Capture the cell that displays the provided text and extract its (X, Y) central coordinate. 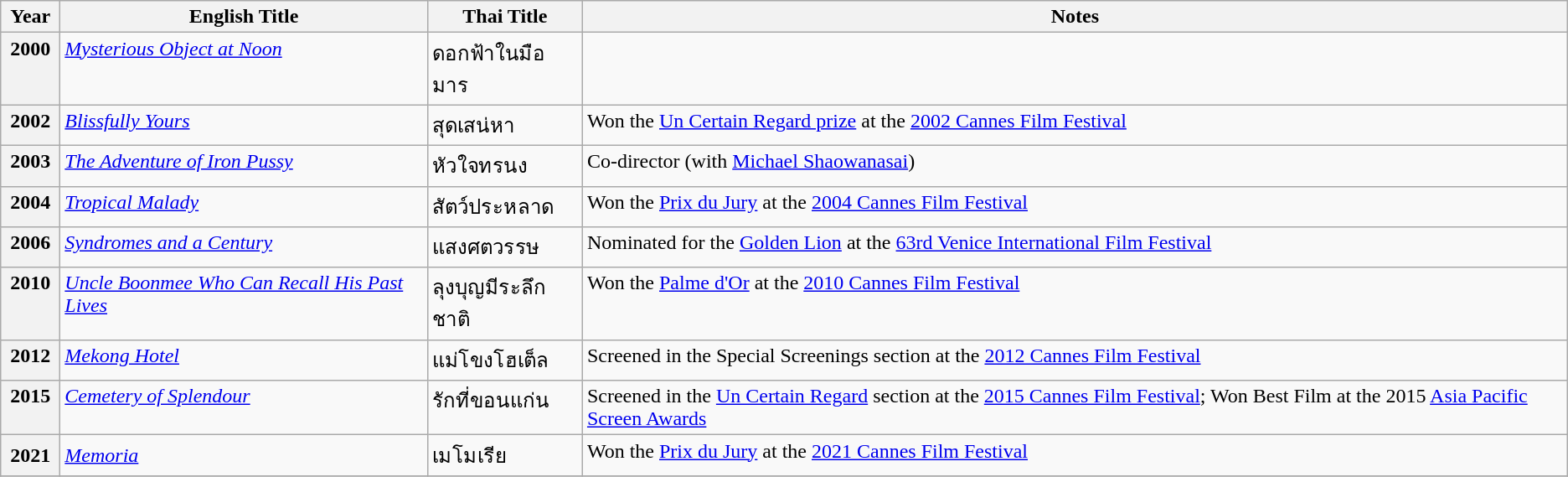
แม่โขงโฮเต็ล (504, 360)
Nominated for the Golden Lion at the 63rd Venice International Film Festival (1075, 248)
2012 (30, 360)
Year (30, 17)
รักที่ขอนแก่น (504, 407)
Mekong Hotel (244, 360)
สุดเสน่หา (504, 126)
Memoria (244, 456)
2003 (30, 166)
สัตว์ประหลาด (504, 206)
2010 (30, 303)
Thai Title (504, 17)
Won the Palme d'Or at the 2010 Cannes Film Festival (1075, 303)
Tropical Malady (244, 206)
2015 (30, 407)
2002 (30, 126)
Co-director (with Michael Shaowanasai) (1075, 166)
Cemetery of Splendour (244, 407)
Syndromes and a Century (244, 248)
เมโมเรีย (504, 456)
Mysterious Object at Noon (244, 69)
Won the Prix du Jury at the 2004 Cannes Film Festival (1075, 206)
Notes (1075, 17)
The Adventure of Iron Pussy (244, 166)
Blissfully Yours (244, 126)
2004 (30, 206)
2000 (30, 69)
ลุงบุญมีระลึกชาติ (504, 303)
2021 (30, 456)
English Title (244, 17)
Won the Prix du Jury at the 2021 Cannes Film Festival (1075, 456)
Uncle Boonmee Who Can Recall His Past Lives (244, 303)
Screened in the Special Screenings section at the 2012 Cannes Film Festival (1075, 360)
2006 (30, 248)
ดอกฟ้าในมือมาร (504, 69)
หัวใจทรนง (504, 166)
Won the Un Certain Regard prize at the 2002 Cannes Film Festival (1075, 126)
Screened in the Un Certain Regard section at the 2015 Cannes Film Festival; Won Best Film at the 2015 Asia Pacific Screen Awards (1075, 407)
แสงศตวรรษ (504, 248)
